For the text-containing cell, return its midpoint in (x, y) coordinate format. 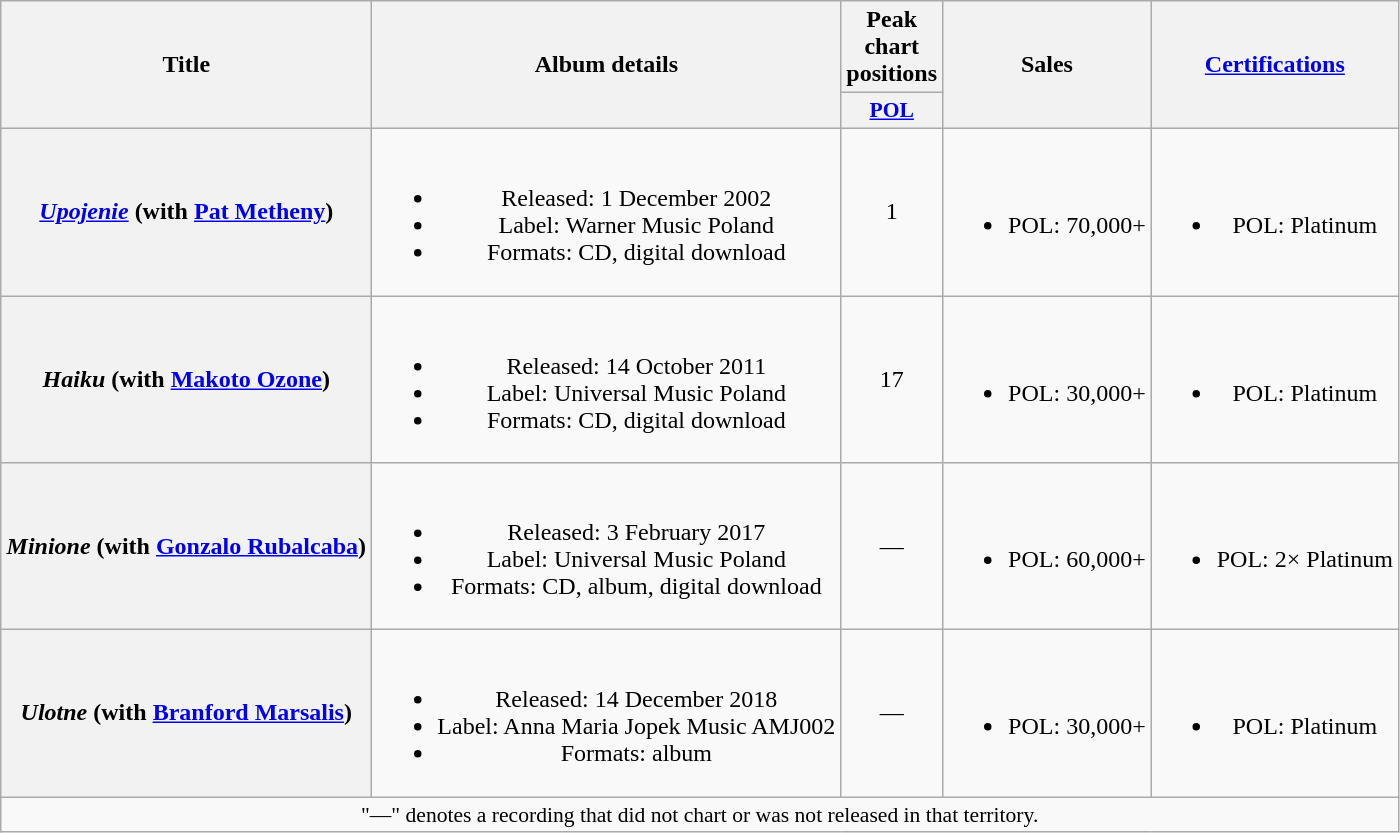
POL: 60,000+ (1048, 546)
"—" denotes a recording that did not chart or was not released in that territory. (700, 815)
POL: 70,000+ (1048, 212)
1 (892, 212)
Released: 14 December 2018Label: Anna Maria Jopek Music AMJ002Formats: album (606, 714)
Haiku (with Makoto Ozone) (186, 380)
Released: 1 December 2002Label: Warner Music PolandFormats: CD, digital download (606, 212)
Sales (1048, 65)
Ulotne (with Branford Marsalis) (186, 714)
17 (892, 380)
Certifications (1274, 65)
Upojenie (with Pat Metheny) (186, 212)
Album details (606, 65)
POL (892, 111)
Released: 14 October 2011Label: Universal Music PolandFormats: CD, digital download (606, 380)
Title (186, 65)
Minione (with Gonzalo Rubalcaba) (186, 546)
Released: 3 February 2017Label: Universal Music PolandFormats: CD, album, digital download (606, 546)
Peak chart positions (892, 47)
POL: 2× Platinum (1274, 546)
